Pinpoint the cell where the given text exists, returning its [x, y] midpoint coordinate. 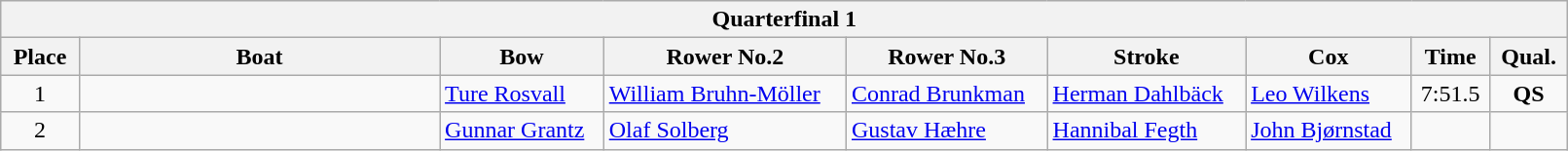
7:51.5 [1450, 94]
Olaf Solberg [724, 131]
Rower No.3 [946, 57]
Bow [522, 57]
Gunnar Grantz [522, 131]
Conrad Brunkman [946, 94]
John Bjørnstad [1329, 131]
Stroke [1147, 57]
Hannibal Fegth [1147, 131]
QS [1528, 94]
Cox [1329, 57]
Quarterfinal 1 [784, 19]
William Bruhn-Möller [724, 94]
Herman Dahlbäck [1147, 94]
Rower No.2 [724, 57]
Qual. [1528, 57]
Place [40, 57]
2 [40, 131]
Boat [259, 57]
Time [1450, 57]
1 [40, 94]
Ture Rosvall [522, 94]
Gustav Hæhre [946, 131]
Leo Wilkens [1329, 94]
